Provide the [X, Y] coordinate of the cell's center where the given text is located.  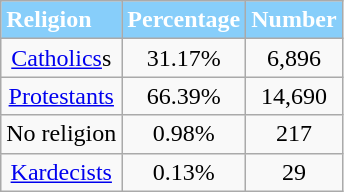
Percentage [184, 20]
0.98% [184, 134]
Number [294, 20]
31.17% [184, 58]
217 [294, 134]
No religion [62, 134]
29 [294, 172]
14,690 [294, 96]
Protestants [62, 96]
0.13% [184, 172]
66.39% [184, 96]
Catholicss [62, 58]
6,896 [294, 58]
Religion [62, 20]
Kardecists [62, 172]
